Search for the cell housing the specified text and yield its (X, Y) center coordinate. 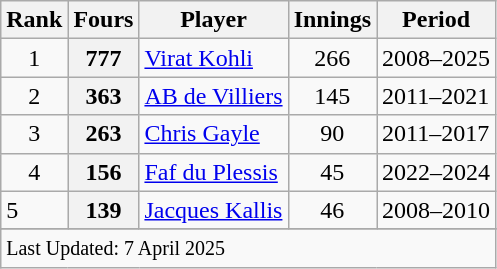
1 (34, 58)
2022–2024 (436, 172)
Player (214, 20)
145 (332, 96)
3 (34, 134)
156 (104, 172)
263 (104, 134)
Innings (332, 20)
46 (332, 210)
2008–2010 (436, 210)
90 (332, 134)
363 (104, 96)
Faf du Plessis (214, 172)
2011–2017 (436, 134)
139 (104, 210)
Chris Gayle (214, 134)
Rank (34, 20)
777 (104, 58)
2008–2025 (436, 58)
266 (332, 58)
Virat Kohli (214, 58)
2011–2021 (436, 96)
Fours (104, 20)
Period (436, 20)
5 (34, 210)
45 (332, 172)
2 (34, 96)
AB de Villiers (214, 96)
4 (34, 172)
Last Updated: 7 April 2025 (248, 248)
Jacques Kallis (214, 210)
